Provide the [X, Y] coordinate of the cell's center where the given text is located.  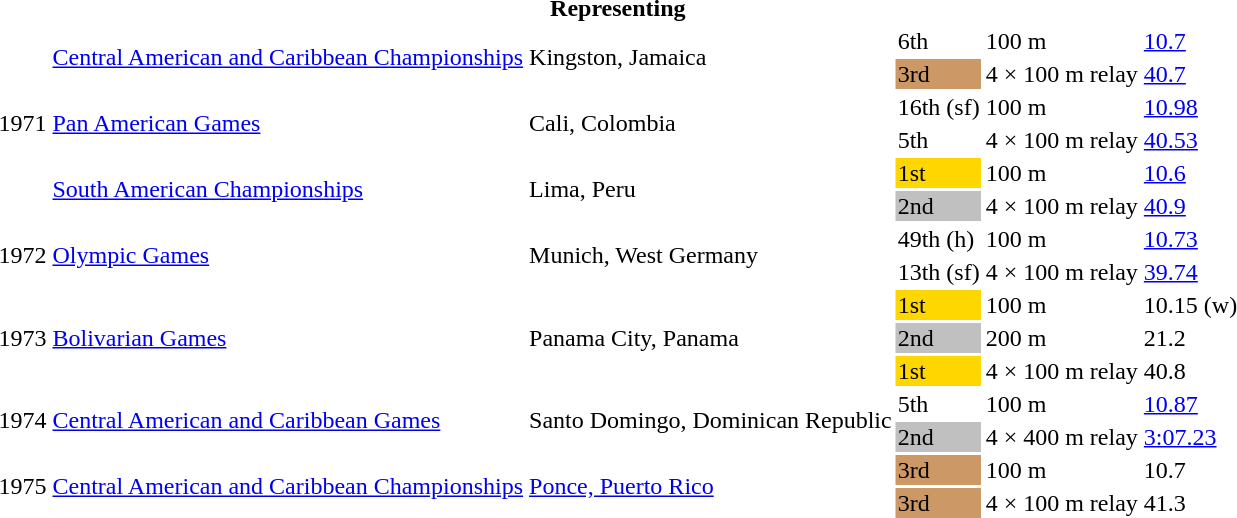
Ponce, Puerto Rico [711, 486]
Bolivarian Games [288, 338]
Munich, West Germany [711, 256]
Central American and Caribbean Games [288, 420]
6th [938, 41]
Santo Domingo, Dominican Republic [711, 420]
Kingston, Jamaica [711, 58]
49th (h) [938, 239]
200 m [1062, 338]
Olympic Games [288, 256]
South American Championships [288, 190]
Cali, Colombia [711, 124]
4 × 400 m relay [1062, 437]
13th (sf) [938, 272]
16th (sf) [938, 107]
Pan American Games [288, 124]
Panama City, Panama [711, 338]
Lima, Peru [711, 190]
